Identify which cell holds the provided text, then report its (x, y) central coordinate. 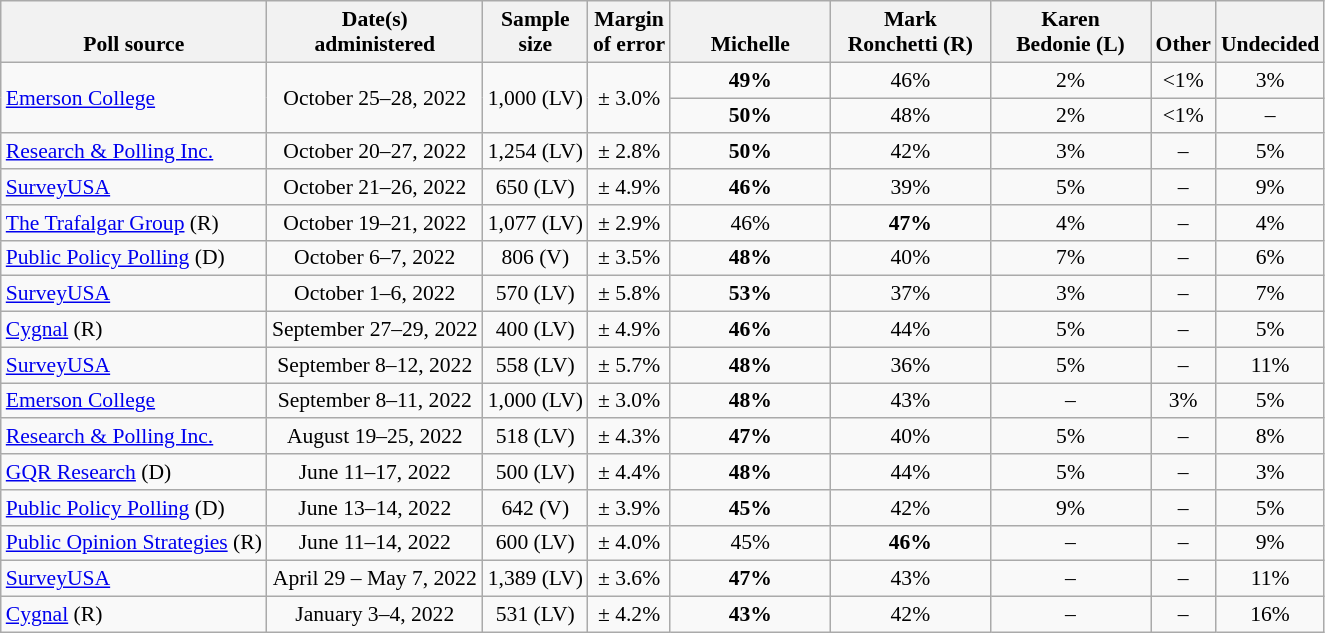
6% (1270, 258)
April 29 – May 7, 2022 (375, 579)
August 19–25, 2022 (375, 437)
Other (1184, 32)
± 3.9% (629, 508)
570 (LV) (536, 294)
37% (910, 294)
Samplesize (536, 32)
Marginof error (629, 32)
September 8–12, 2022 (375, 365)
400 (LV) (536, 330)
KarenBedonie (L) (1070, 32)
1,077 (LV) (536, 223)
September 8–11, 2022 (375, 401)
The Trafalgar Group (R) (134, 223)
642 (V) (536, 508)
September 27–29, 2022 (375, 330)
8% (1270, 437)
36% (910, 365)
600 (LV) (536, 543)
518 (LV) (536, 437)
October 21–26, 2022 (375, 187)
Undecided (1270, 32)
± 2.9% (629, 223)
October 6–7, 2022 (375, 258)
± 3.5% (629, 258)
± 3.6% (629, 579)
January 3–4, 2022 (375, 615)
531 (LV) (536, 615)
October 19–21, 2022 (375, 223)
49% (750, 80)
± 4.0% (629, 543)
806 (V) (536, 258)
Poll source (134, 32)
1,389 (LV) (536, 579)
October 20–27, 2022 (375, 152)
500 (LV) (536, 472)
June 11–17, 2022 (375, 472)
± 4.4% (629, 472)
± 5.8% (629, 294)
± 4.3% (629, 437)
June 11–14, 2022 (375, 543)
16% (1270, 615)
± 5.7% (629, 365)
1,254 (LV) (536, 152)
Date(s)administered (375, 32)
650 (LV) (536, 187)
Public Opinion Strategies (R) (134, 543)
± 2.8% (629, 152)
October 25–28, 2022 (375, 98)
October 1–6, 2022 (375, 294)
MarkRonchetti (R) (910, 32)
53% (750, 294)
June 13–14, 2022 (375, 508)
558 (LV) (536, 365)
39% (910, 187)
± 4.2% (629, 615)
Michelle (750, 32)
GQR Research (D) (134, 472)
